Provide the [X, Y] coordinate of the cell's center where the given text is located.  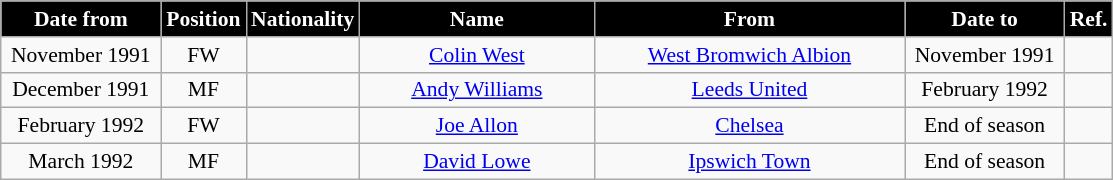
Leeds United [749, 90]
Position [204, 19]
David Lowe [476, 162]
West Bromwich Albion [749, 55]
Colin West [476, 55]
Andy Williams [476, 90]
December 1991 [81, 90]
From [749, 19]
Joe Allon [476, 126]
Date from [81, 19]
Nationality [302, 19]
Ipswich Town [749, 162]
Name [476, 19]
March 1992 [81, 162]
Chelsea [749, 126]
Ref. [1089, 19]
Date to [985, 19]
